Detect which cell encompasses the target text, then output its (X, Y) center coordinate. 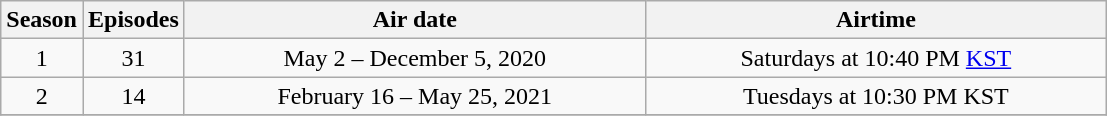
Airtime (876, 20)
14 (133, 96)
Air date (414, 20)
February 16 – May 25, 2021 (414, 96)
Saturdays at 10:40 PM KST (876, 58)
Tuesdays at 10:30 PM KST (876, 96)
31 (133, 58)
Season (42, 20)
Episodes (133, 20)
May 2 – December 5, 2020 (414, 58)
1 (42, 58)
2 (42, 96)
